Determine the (x, y) coordinate at the center of the cell enclosing the given text.  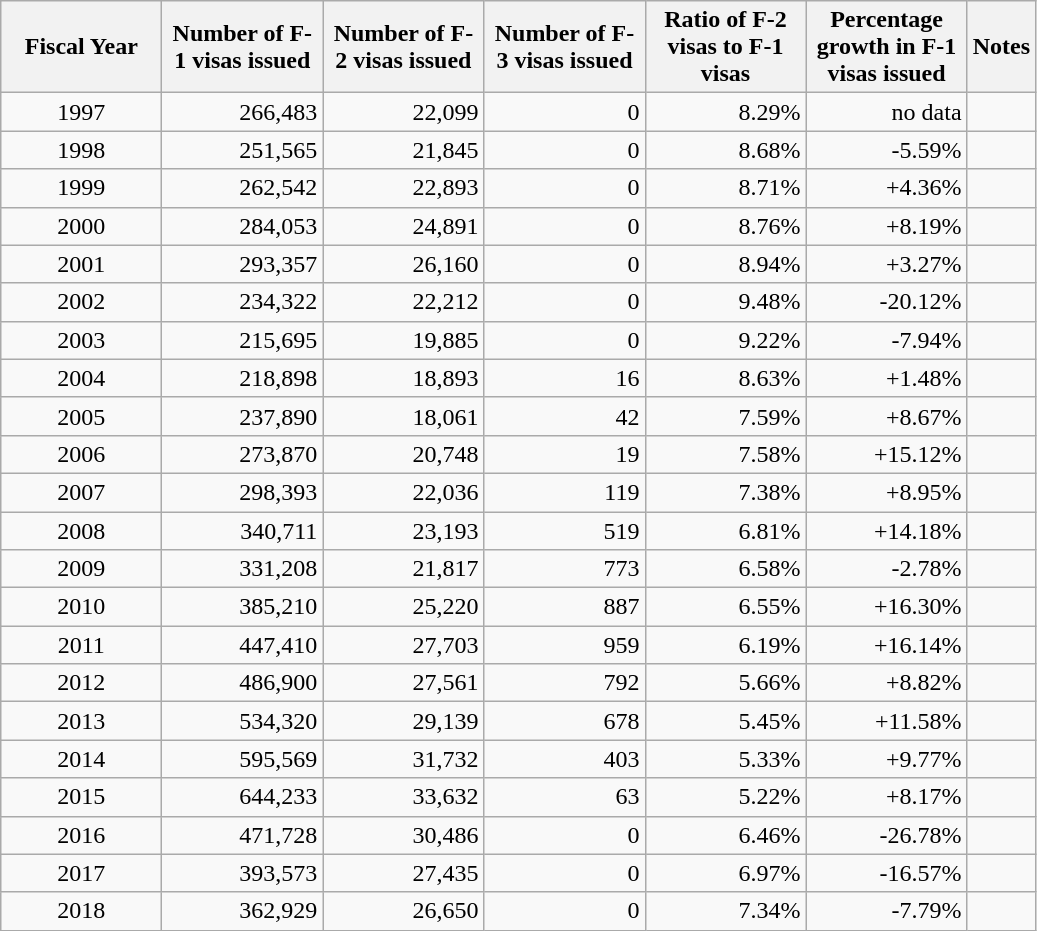
1997 (82, 112)
773 (564, 569)
18,893 (404, 378)
5.22% (726, 797)
Notes (1001, 47)
792 (564, 683)
362,929 (242, 911)
27,703 (404, 645)
266,483 (242, 112)
251,565 (242, 150)
2015 (82, 797)
2012 (82, 683)
6.81% (726, 531)
2000 (82, 226)
5.33% (726, 759)
2002 (82, 302)
29,139 (404, 721)
Ratio of F-2 visas to F-1 visas (726, 47)
5.45% (726, 721)
262,542 (242, 188)
2007 (82, 492)
2008 (82, 531)
2010 (82, 607)
25,220 (404, 607)
22,036 (404, 492)
+15.12% (886, 454)
218,898 (242, 378)
6.46% (726, 835)
2005 (82, 416)
-2.78% (886, 569)
1999 (82, 188)
23,193 (404, 531)
6.97% (726, 873)
Number of F-1 visas issued (242, 47)
Fiscal Year (82, 47)
234,322 (242, 302)
2018 (82, 911)
119 (564, 492)
8.94% (726, 264)
Number of F-2 visas issued (404, 47)
2009 (82, 569)
21,817 (404, 569)
2014 (82, 759)
298,393 (242, 492)
7.59% (726, 416)
+8.82% (886, 683)
22,212 (404, 302)
-7.79% (886, 911)
7.38% (726, 492)
534,320 (242, 721)
31,732 (404, 759)
5.66% (726, 683)
2006 (82, 454)
595,569 (242, 759)
331,208 (242, 569)
9.22% (726, 340)
8.71% (726, 188)
16 (564, 378)
7.34% (726, 911)
Percentage growth in F-1 visas issued (886, 47)
20,748 (404, 454)
237,890 (242, 416)
293,357 (242, 264)
+8.17% (886, 797)
284,053 (242, 226)
+11.58% (886, 721)
+14.18% (886, 531)
393,573 (242, 873)
2011 (82, 645)
2016 (82, 835)
6.58% (726, 569)
447,410 (242, 645)
9.48% (726, 302)
33,632 (404, 797)
42 (564, 416)
27,561 (404, 683)
-20.12% (886, 302)
8.29% (726, 112)
7.58% (726, 454)
8.68% (726, 150)
-7.94% (886, 340)
27,435 (404, 873)
22,099 (404, 112)
no data (886, 112)
2001 (82, 264)
1998 (82, 150)
644,233 (242, 797)
22,893 (404, 188)
8.76% (726, 226)
486,900 (242, 683)
26,650 (404, 911)
8.63% (726, 378)
+16.14% (886, 645)
21,845 (404, 150)
+8.67% (886, 416)
2004 (82, 378)
-16.57% (886, 873)
959 (564, 645)
+3.27% (886, 264)
6.55% (726, 607)
2003 (82, 340)
+9.77% (886, 759)
340,711 (242, 531)
519 (564, 531)
471,728 (242, 835)
-5.59% (886, 150)
Number of F-3 visas issued (564, 47)
+4.36% (886, 188)
2013 (82, 721)
215,695 (242, 340)
-26.78% (886, 835)
24,891 (404, 226)
6.19% (726, 645)
19 (564, 454)
887 (564, 607)
18,061 (404, 416)
30,486 (404, 835)
63 (564, 797)
2017 (82, 873)
385,210 (242, 607)
19,885 (404, 340)
26,160 (404, 264)
403 (564, 759)
+1.48% (886, 378)
+8.19% (886, 226)
+16.30% (886, 607)
273,870 (242, 454)
+8.95% (886, 492)
678 (564, 721)
